Search for the cell housing the specified text and yield its [x, y] center coordinate. 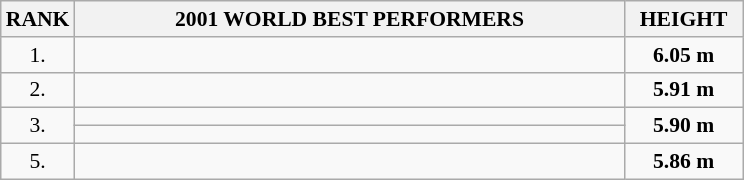
3. [38, 126]
5.86 m [684, 162]
6.05 m [684, 55]
5.91 m [684, 90]
HEIGHT [684, 19]
2001 WORLD BEST PERFORMERS [349, 19]
5.90 m [684, 126]
1. [38, 55]
2. [38, 90]
RANK [38, 19]
5. [38, 162]
